Return [x, y] of the center of cell containing provided text 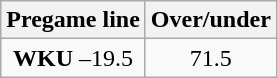
Over/under [210, 20]
71.5 [210, 58]
WKU –19.5 [74, 58]
Pregame line [74, 20]
